Pinpoint the cell where the given text exists, returning its (x, y) midpoint coordinate. 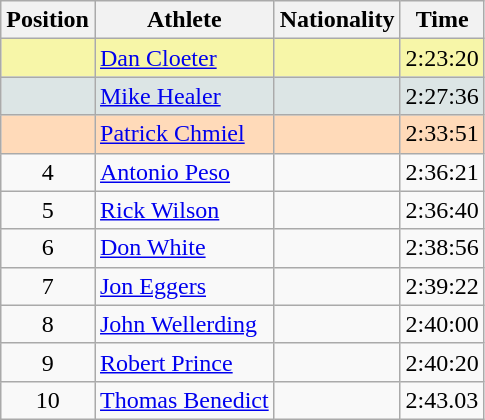
Nationality (337, 20)
Robert Prince (184, 362)
2:38:56 (442, 248)
8 (48, 324)
9 (48, 362)
4 (48, 172)
2:36:21 (442, 172)
Time (442, 20)
7 (48, 286)
2:27:36 (442, 96)
5 (48, 210)
Dan Cloeter (184, 58)
10 (48, 400)
2:40:20 (442, 362)
2:23:20 (442, 58)
Rick Wilson (184, 210)
2:39:22 (442, 286)
Antonio Peso (184, 172)
Thomas Benedict (184, 400)
2:40:00 (442, 324)
John Wellerding (184, 324)
Patrick Chmiel (184, 134)
Mike Healer (184, 96)
2:33:51 (442, 134)
2:43.03 (442, 400)
Athlete (184, 20)
6 (48, 248)
Position (48, 20)
Don White (184, 248)
Jon Eggers (184, 286)
2:36:40 (442, 210)
